Pinpoint the cell where the given text exists, returning its (X, Y) midpoint coordinate. 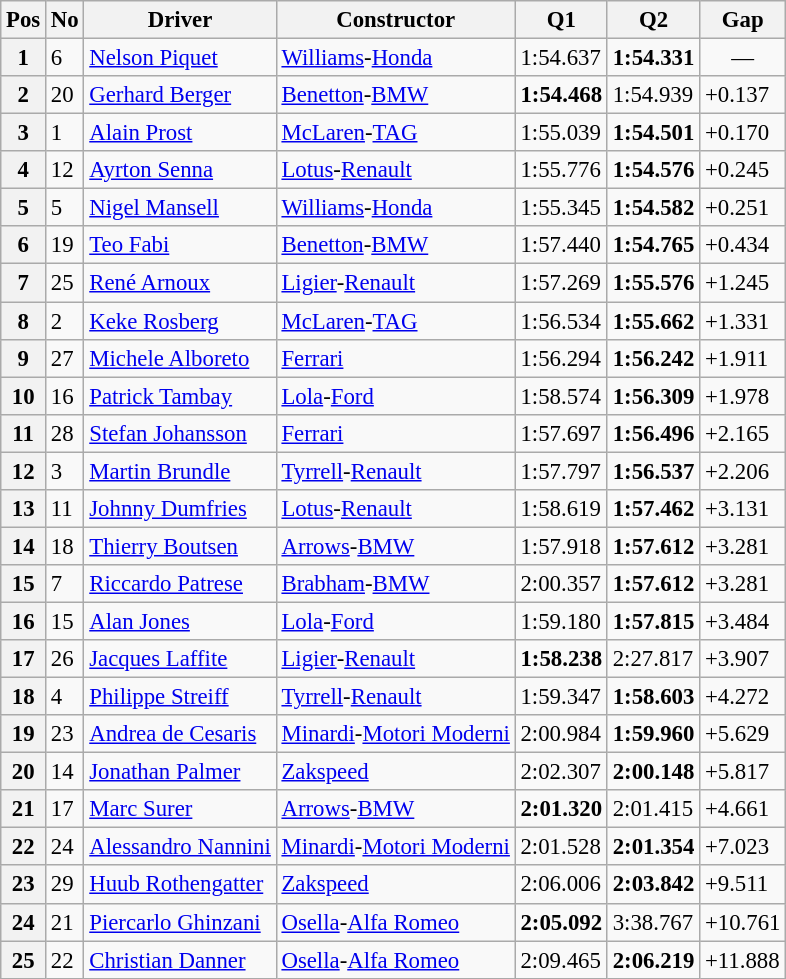
Q1 (561, 20)
+0.245 (743, 170)
2:01.528 (561, 847)
10 (24, 396)
1:56.496 (653, 433)
+3.907 (743, 659)
1:54.576 (653, 170)
+4.272 (743, 697)
1:54.939 (653, 95)
1:56.537 (653, 471)
Thierry Boutsen (180, 546)
1:54.582 (653, 208)
1:55.576 (653, 283)
1:54.501 (653, 133)
Patrick Tambay (180, 396)
Martin Brundle (180, 471)
Gap (743, 20)
Nelson Piquet (180, 58)
Jacques Laffite (180, 659)
2:06.006 (561, 885)
2:03.842 (653, 885)
2:00.357 (561, 584)
Jonathan Palmer (180, 772)
1:57.797 (561, 471)
Huub Rothengatter (180, 885)
2:02.307 (561, 772)
26 (65, 659)
Piercarlo Ghinzani (180, 922)
1:56.534 (561, 321)
Alain Prost (180, 133)
1:55.345 (561, 208)
2:27.817 (653, 659)
2:01.415 (653, 809)
+2.165 (743, 433)
1:57.697 (561, 433)
3:38.767 (653, 922)
+5.629 (743, 734)
Pos (24, 20)
René Arnoux (180, 283)
1:57.440 (561, 245)
Alessandro Nannini (180, 847)
1:56.309 (653, 396)
+7.023 (743, 847)
8 (24, 321)
Johnny Dumfries (180, 509)
2:01.354 (653, 847)
1:58.619 (561, 509)
No (65, 20)
+3.484 (743, 621)
+5.817 (743, 772)
9 (24, 358)
1:55.776 (561, 170)
1:58.574 (561, 396)
1:56.242 (653, 358)
1:55.662 (653, 321)
+4.661 (743, 809)
28 (65, 433)
Nigel Mansell (180, 208)
1:54.765 (653, 245)
1:57.815 (653, 621)
1:57.269 (561, 283)
Alan Jones (180, 621)
Stefan Johansson (180, 433)
Keke Rosberg (180, 321)
+11.888 (743, 960)
Brabham-BMW (396, 584)
+0.251 (743, 208)
Andrea de Cesaris (180, 734)
1:54.331 (653, 58)
2:00.984 (561, 734)
1:57.918 (561, 546)
29 (65, 885)
13 (24, 509)
1:56.294 (561, 358)
1:59.180 (561, 621)
2:05.092 (561, 922)
Ayrton Senna (180, 170)
+1.331 (743, 321)
1:57.462 (653, 509)
+0.170 (743, 133)
+3.131 (743, 509)
1:54.637 (561, 58)
Q2 (653, 20)
2:06.219 (653, 960)
Teo Fabi (180, 245)
Philippe Streiff (180, 697)
27 (65, 358)
+1.245 (743, 283)
+1.911 (743, 358)
2:00.148 (653, 772)
Christian Danner (180, 960)
1:55.039 (561, 133)
Marc Surer (180, 809)
2:09.465 (561, 960)
1:58.603 (653, 697)
+0.434 (743, 245)
1:58.238 (561, 659)
+1.978 (743, 396)
Michele Alboreto (180, 358)
Driver (180, 20)
1:59.960 (653, 734)
+2.206 (743, 471)
Constructor (396, 20)
— (743, 58)
2:01.320 (561, 809)
+0.137 (743, 95)
1:59.347 (561, 697)
+9.511 (743, 885)
1:54.468 (561, 95)
Gerhard Berger (180, 95)
+10.761 (743, 922)
Riccardo Patrese (180, 584)
